Return the (X, Y) coordinate for the center point of the cell that contains the specified text.  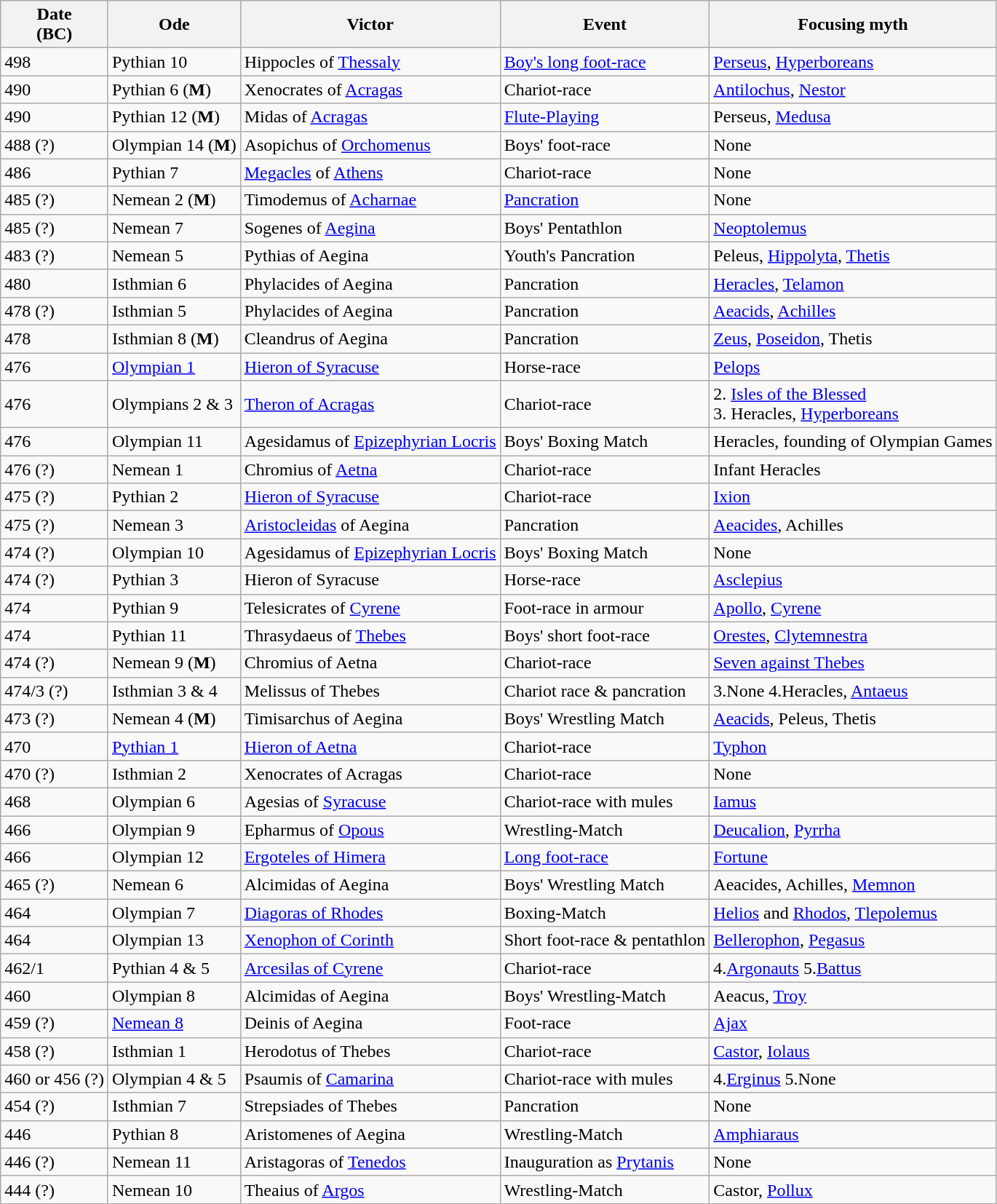
Typhon (853, 746)
Olympian 8 (174, 996)
Pythian 8 (174, 1134)
Olympian 14 (M) (174, 145)
Pythian 12 (M) (174, 117)
480 (55, 283)
Fortune (853, 858)
4.Argonauts 5.Battus (853, 968)
Theaius of Argos (370, 1189)
454 (?) (55, 1106)
470 (55, 746)
Heracles, Telamon (853, 283)
Helios and Rhodos, Tlepolemus (853, 913)
483 (?) (55, 256)
Nemean 7 (174, 228)
465 (?) (55, 885)
Ode (174, 25)
Pythian 2 (174, 497)
Boys' Pentathlon (605, 228)
Pythian 6 (M) (174, 90)
478 (?) (55, 311)
Aeacus, Troy (853, 996)
Aeacids, Peleus, Thetis (853, 718)
Theron of Acragas (370, 405)
474/3 (?) (55, 691)
Olympian 7 (174, 913)
Cleandrus of Aegina (370, 338)
Castor, Iolaus (853, 1051)
2. Isles of the Blessed3. Heracles, Hyperboreans (853, 405)
Deinis of Aegina (370, 1023)
498 (55, 62)
Isthmian 7 (174, 1106)
460 (55, 996)
Aeacids, Achilles (853, 311)
Pelops (853, 366)
Isthmian 1 (174, 1051)
Asopichus of Orchomenus (370, 145)
Boys' short foot-race (605, 635)
Ixion (853, 497)
4.Erginus 5.None (853, 1079)
Pythian 3 (174, 580)
Pythian 9 (174, 608)
Amphiaraus (853, 1134)
Nemean 8 (174, 1023)
473 (?) (55, 718)
Peleus, Hippolyta, Thetis (853, 256)
Nemean 9 (M) (174, 663)
Nemean 3 (174, 525)
Boy's long foot-race (605, 62)
Pythian 1 (174, 746)
Thrasydaeus of Thebes (370, 635)
Antilochus, Nestor (853, 90)
Olympian 13 (174, 940)
Event (605, 25)
Chariot race & pancration (605, 691)
Hieron of Aetna (370, 746)
Infant Heracles (853, 470)
Boxing-Match (605, 913)
Neoptolemus (853, 228)
Iamus (853, 801)
Youth's Pancration (605, 256)
462/1 (55, 968)
Isthmian 5 (174, 311)
Midas of Acragas (370, 117)
Telesicrates of Cyrene (370, 608)
Diagoras of Rhodes (370, 913)
Deucalion, Pyrrha (853, 829)
Nemean 10 (174, 1189)
Castor, Pollux (853, 1189)
Bellerophon, Pegasus (853, 940)
446 (55, 1134)
Nemean 1 (174, 470)
Arcesilas of Cyrene (370, 968)
Inauguration as Prytanis (605, 1162)
Perseus, Medusa (853, 117)
Pythian 10 (174, 62)
Megacles of Athens (370, 173)
Perseus, Hyperboreans (853, 62)
Strepsiades of Thebes (370, 1106)
Aeacides, Achilles (853, 525)
Isthmian 8 (M) (174, 338)
Flute-Playing (605, 117)
Herodotus of Thebes (370, 1051)
Foot-race (605, 1023)
444 (?) (55, 1189)
460 or 456 (?) (55, 1079)
Aeacides, Achilles, Memnon (853, 885)
478 (55, 338)
3.None 4.Heracles, Antaeus (853, 691)
Nemean 5 (174, 256)
Pythian 4 & 5 (174, 968)
476 (?) (55, 470)
Olympians 2 & 3 (174, 405)
468 (55, 801)
Victor (370, 25)
Olympian 11 (174, 442)
Date(BC) (55, 25)
Aristagoras of Tenedos (370, 1162)
Epharmus of Opous (370, 829)
Pythias of Aegina (370, 256)
Isthmian 2 (174, 774)
Olympian 1 (174, 366)
Ajax (853, 1023)
Isthmian 3 & 4 (174, 691)
Long foot-race (605, 858)
Zeus, Poseidon, Thetis (853, 338)
Asclepius (853, 580)
Nemean 2 (M) (174, 200)
470 (?) (55, 774)
458 (?) (55, 1051)
Olympian 12 (174, 858)
Focusing myth (853, 25)
Isthmian 6 (174, 283)
Foot-race in armour (605, 608)
Heracles, founding of Olympian Games (853, 442)
Olympian 4 & 5 (174, 1079)
Nemean 6 (174, 885)
Ergoteles of Himera (370, 858)
Olympian 9 (174, 829)
Olympian 10 (174, 553)
Melissus of Thebes (370, 691)
Aristocleidas of Aegina (370, 525)
Nemean 4 (M) (174, 718)
Aristomenes of Aegina (370, 1134)
Orestes, Clytemnestra (853, 635)
488 (?) (55, 145)
Boys' Wrestling-Match (605, 996)
Pythian 7 (174, 173)
Short foot-race & pentathlon (605, 940)
Psaumis of Camarina (370, 1079)
Nemean 11 (174, 1162)
Pythian 11 (174, 635)
Timodemus of Acharnae (370, 200)
Sogenes of Aegina (370, 228)
Hippocles of Thessaly (370, 62)
Timisarchus of Aegina (370, 718)
459 (?) (55, 1023)
Apollo, Cyrene (853, 608)
486 (55, 173)
446 (?) (55, 1162)
Olympian 6 (174, 801)
Seven against Thebes (853, 663)
Boys' foot-race (605, 145)
Xenophon of Corinth (370, 940)
Agesias of Syracuse (370, 801)
